From the cell containing the given text, extract its center point as (x, y) coordinate. 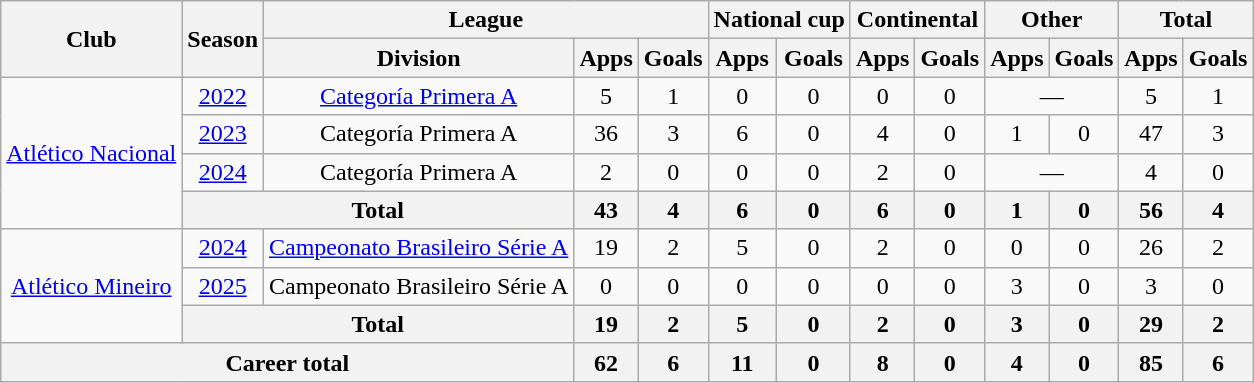
Atlético Nacional (92, 153)
26 (1151, 248)
Club (92, 39)
8 (882, 362)
36 (606, 134)
62 (606, 362)
47 (1151, 134)
Other (1052, 20)
2022 (223, 96)
Atlético Mineiro (92, 286)
Continental (917, 20)
Season (223, 39)
85 (1151, 362)
11 (742, 362)
56 (1151, 210)
2025 (223, 286)
League (486, 20)
43 (606, 210)
2023 (223, 134)
29 (1151, 324)
Division (419, 58)
Career total (288, 362)
National cup (779, 20)
